Detect which cell encompasses the target text, then output its (X, Y) center coordinate. 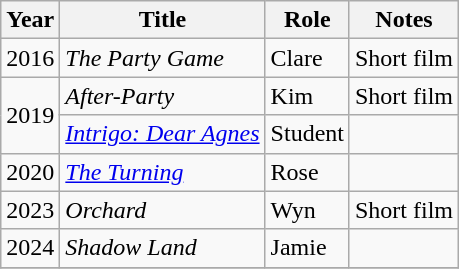
Year (30, 20)
The Turning (162, 172)
Title (162, 20)
2016 (30, 58)
2020 (30, 172)
Student (307, 134)
2024 (30, 248)
Wyn (307, 210)
Clare (307, 58)
Kim (307, 96)
Notes (404, 20)
Orchard (162, 210)
Role (307, 20)
Jamie (307, 248)
The Party Game (162, 58)
Shadow Land (162, 248)
Intrigo: Dear Agnes (162, 134)
2023 (30, 210)
Rose (307, 172)
After-Party (162, 96)
2019 (30, 115)
